Identify which cell holds the provided text, then report its [x, y] central coordinate. 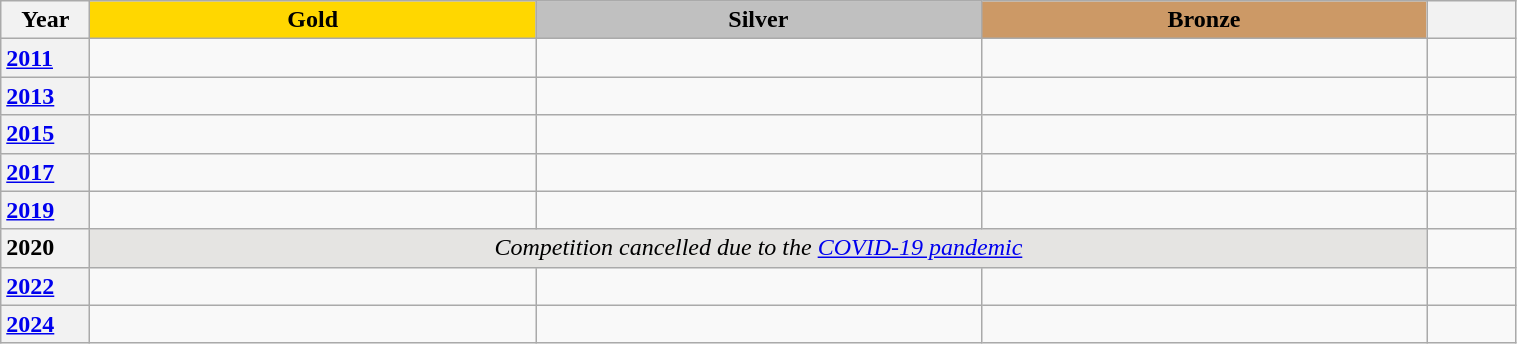
Silver [759, 20]
2020 [46, 248]
2017 [46, 172]
2015 [46, 134]
2024 [46, 324]
2019 [46, 210]
Competition cancelled due to the COVID-19 pandemic [758, 248]
2022 [46, 286]
Bronze [1204, 20]
Gold [313, 20]
2011 [46, 58]
Year [46, 20]
2013 [46, 96]
